From the cell containing the given text, extract its center point as (x, y) coordinate. 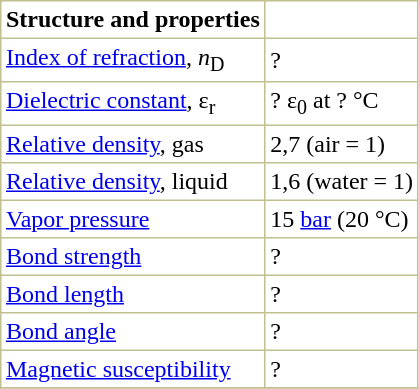
15 bar (20 °C) (342, 220)
Bond strength (133, 257)
Relative density, liquid (133, 182)
Relative density, gas (133, 145)
Index of refraction, nD (133, 60)
2,7 (air = 1) (342, 145)
Bond angle (133, 332)
Dielectric constant, εr (133, 104)
Magnetic susceptibility (133, 370)
Bond length (133, 295)
1,6 (water = 1) (342, 182)
Structure and properties (133, 20)
? ε0 at ? °C (342, 104)
Vapor pressure (133, 220)
